Identify which cell holds the provided text, then report its (x, y) central coordinate. 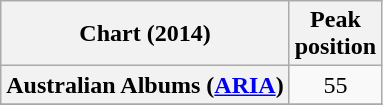
Chart (2014) (145, 34)
55 (335, 85)
Australian Albums (ARIA) (145, 85)
Peakposition (335, 34)
